Search for the cell housing the specified text and yield its [X, Y] center coordinate. 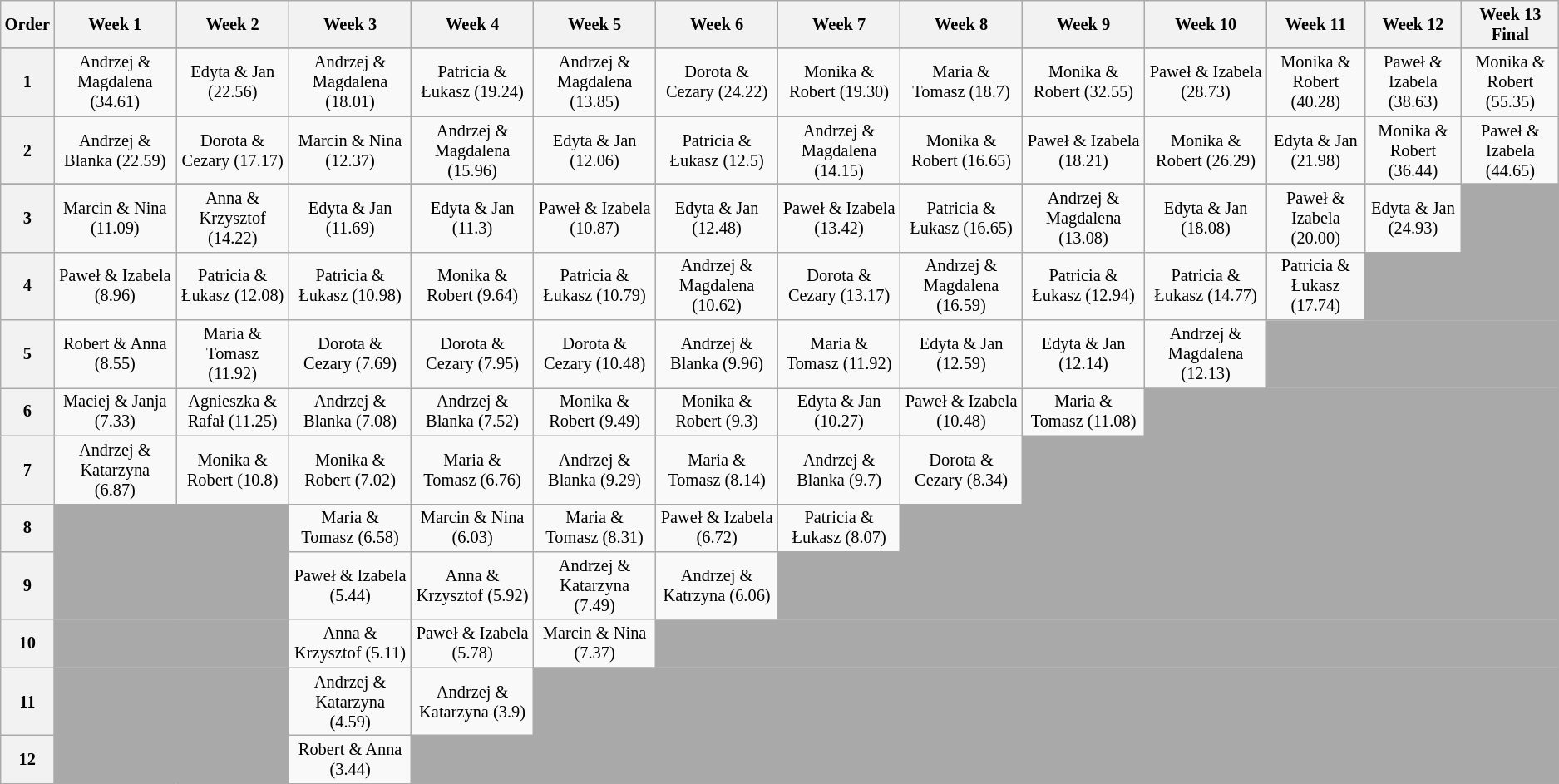
Marcin & Nina (12.37) [351, 150]
Patricia & Łukasz (17.74) [1315, 286]
Dorota & Cezary (7.95) [472, 354]
Monika & Robert (9.3) [717, 412]
7 [27, 470]
Edyta & Jan (11.69) [351, 218]
Robert & Anna (8.55) [115, 354]
Dorota & Cezary (8.34) [961, 470]
6 [27, 412]
Week 12 [1413, 24]
10 [27, 643]
Monika & Robert (9.49) [595, 412]
Paweł & Izabela (10.87) [595, 218]
Andrzej & Katarzyna (6.87) [115, 470]
3 [27, 218]
Order [27, 24]
Monika & Robert (9.64) [472, 286]
Anna & Krzysztof (5.92) [472, 585]
Patricia & Łukasz (12.94) [1084, 286]
Paweł & Izabela (44.65) [1510, 150]
9 [27, 585]
Patricia & Łukasz (10.79) [595, 286]
Andrzej & Blanka (22.59) [115, 150]
Dorota & Cezary (17.17) [233, 150]
Paweł & Izabela (13.42) [840, 218]
Week 6 [717, 24]
Robert & Anna (3.44) [351, 759]
Patricia & Łukasz (12.08) [233, 286]
Anna & Krzysztof (5.11) [351, 643]
Marcin & Nina (7.37) [595, 643]
Paweł & Izabela (10.48) [961, 412]
Edyta & Jan (24.93) [1413, 218]
Dorota & Cezary (10.48) [595, 354]
Andrzej & Magdalena (34.61) [115, 82]
Marcin & Nina (6.03) [472, 528]
Monika & Robert (26.29) [1206, 150]
4 [27, 286]
Andrzej & Blanka (7.52) [472, 412]
Andrzej & Magdalena (13.08) [1084, 218]
Anna & Krzysztof (14.22) [233, 218]
Patricia & Łukasz (8.07) [840, 528]
Week 5 [595, 24]
Paweł & Izabela (5.44) [351, 585]
Andrzej & Magdalena (16.59) [961, 286]
Andrzej & Katarzyna (7.49) [595, 585]
Dorota & Cezary (24.22) [717, 82]
Andrzej & Blanka (9.29) [595, 470]
Monika & Robert (36.44) [1413, 150]
Andrzej & Magdalena (15.96) [472, 150]
Paweł & Izabela (5.78) [472, 643]
1 [27, 82]
Maria & Tomasz (6.76) [472, 470]
Andrzej & Blanka (7.08) [351, 412]
Maria & Tomasz (6.58) [351, 528]
Week 9 [1084, 24]
Andrzej & Magdalena (18.01) [351, 82]
Week 3 [351, 24]
Patricia & Łukasz (19.24) [472, 82]
Paweł & Izabela (6.72) [717, 528]
12 [27, 759]
Paweł & Izabela (20.00) [1315, 218]
Marcin & Nina (11.09) [115, 218]
Maria & Tomasz (11.08) [1084, 412]
Andrzej & Katarzyna (4.59) [351, 702]
Monika & Robert (40.28) [1315, 82]
Week 4 [472, 24]
Maciej & Janja (7.33) [115, 412]
Patricia & Łukasz (16.65) [961, 218]
Week 1 [115, 24]
Andrzej & Magdalena (14.15) [840, 150]
Patricia & Łukasz (10.98) [351, 286]
Monika & Robert (16.65) [961, 150]
Monika & Robert (55.35) [1510, 82]
Dorota & Cezary (13.17) [840, 286]
Patricia & Łukasz (14.77) [1206, 286]
Andrzej & Magdalena (10.62) [717, 286]
Week 7 [840, 24]
Dorota & Cezary (7.69) [351, 354]
Edyta & Jan (12.14) [1084, 354]
Andrzej & Magdalena (13.85) [595, 82]
Edyta & Jan (12.48) [717, 218]
Week 2 [233, 24]
Week 8 [961, 24]
Paweł & Izabela (18.21) [1084, 150]
Week 11 [1315, 24]
Edyta & Jan (18.08) [1206, 218]
Maria & Tomasz (8.31) [595, 528]
Andrzej & Magdalena (12.13) [1206, 354]
Week 13Final [1510, 24]
Edyta & Jan (12.59) [961, 354]
Patricia & Łukasz (12.5) [717, 150]
Monika & Robert (32.55) [1084, 82]
Paweł & Izabela (38.63) [1413, 82]
Paweł & Izabela (8.96) [115, 286]
Maria & Tomasz (8.14) [717, 470]
Edyta & Jan (21.98) [1315, 150]
Andrzej & Katrzyna (6.06) [717, 585]
11 [27, 702]
Monika & Robert (7.02) [351, 470]
Week 10 [1206, 24]
Edyta & Jan (22.56) [233, 82]
Monika & Robert (19.30) [840, 82]
Edyta & Jan (11.3) [472, 218]
2 [27, 150]
Maria & Tomasz (18.7) [961, 82]
Andrzej & Katarzyna (3.9) [472, 702]
Paweł & Izabela (28.73) [1206, 82]
Andrzej & Blanka (9.7) [840, 470]
Edyta & Jan (10.27) [840, 412]
Edyta & Jan (12.06) [595, 150]
8 [27, 528]
Agnieszka & Rafał (11.25) [233, 412]
Andrzej & Blanka (9.96) [717, 354]
Monika & Robert (10.8) [233, 470]
5 [27, 354]
